Output the (x, y) coordinate of the center of the cell containing the given text.  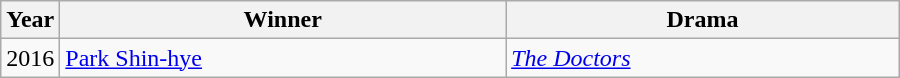
Winner (283, 20)
The Doctors (703, 58)
Year (30, 20)
Park Shin-hye (283, 58)
Drama (703, 20)
2016 (30, 58)
